From the cell containing the given text, extract its center point as [X, Y] coordinate. 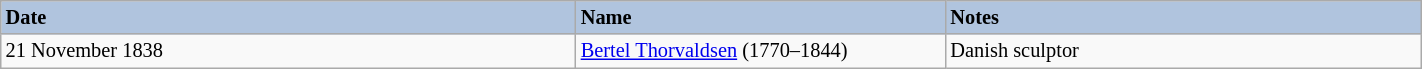
Name [761, 17]
Date [288, 17]
Notes [1183, 17]
21 November 1838 [288, 51]
Bertel Thorvaldsen (1770–1844) [761, 51]
Danish sculptor [1183, 51]
